Detect which cell encompasses the target text, then output its (x, y) center coordinate. 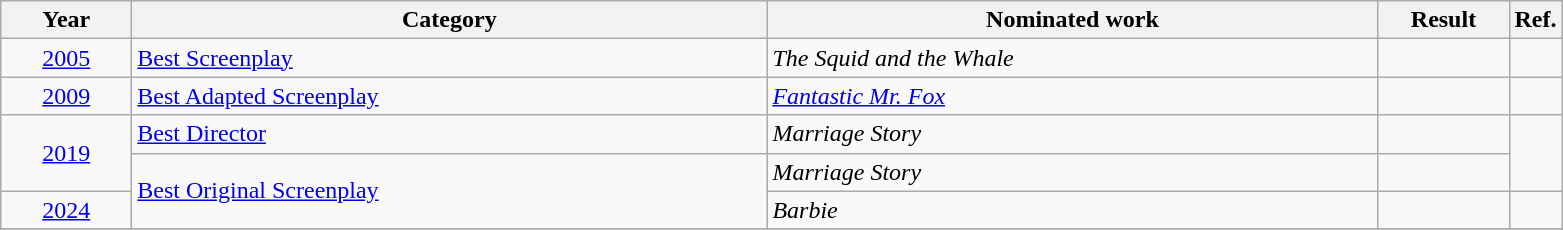
Best Adapted Screenplay (450, 96)
Barbie (1072, 210)
Best Director (450, 134)
Best Original Screenplay (450, 191)
2005 (66, 58)
Ref. (1536, 20)
Year (66, 20)
Result (1444, 20)
Nominated work (1072, 20)
Best Screenplay (450, 58)
The Squid and the Whale (1072, 58)
Category (450, 20)
2009 (66, 96)
Fantastic Mr. Fox (1072, 96)
2019 (66, 153)
2024 (66, 210)
